Locate the cell with the specified text and output its [X, Y] center coordinate. 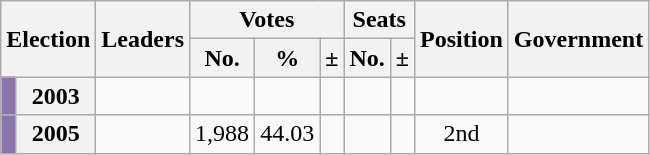
% [288, 58]
Seats [380, 20]
Votes [267, 20]
1,988 [222, 134]
2nd [462, 134]
2005 [56, 134]
2003 [56, 96]
Government [578, 39]
44.03 [288, 134]
Leaders [143, 39]
Election [48, 39]
Position [462, 39]
